For the text-containing cell, return its midpoint in [X, Y] coordinate format. 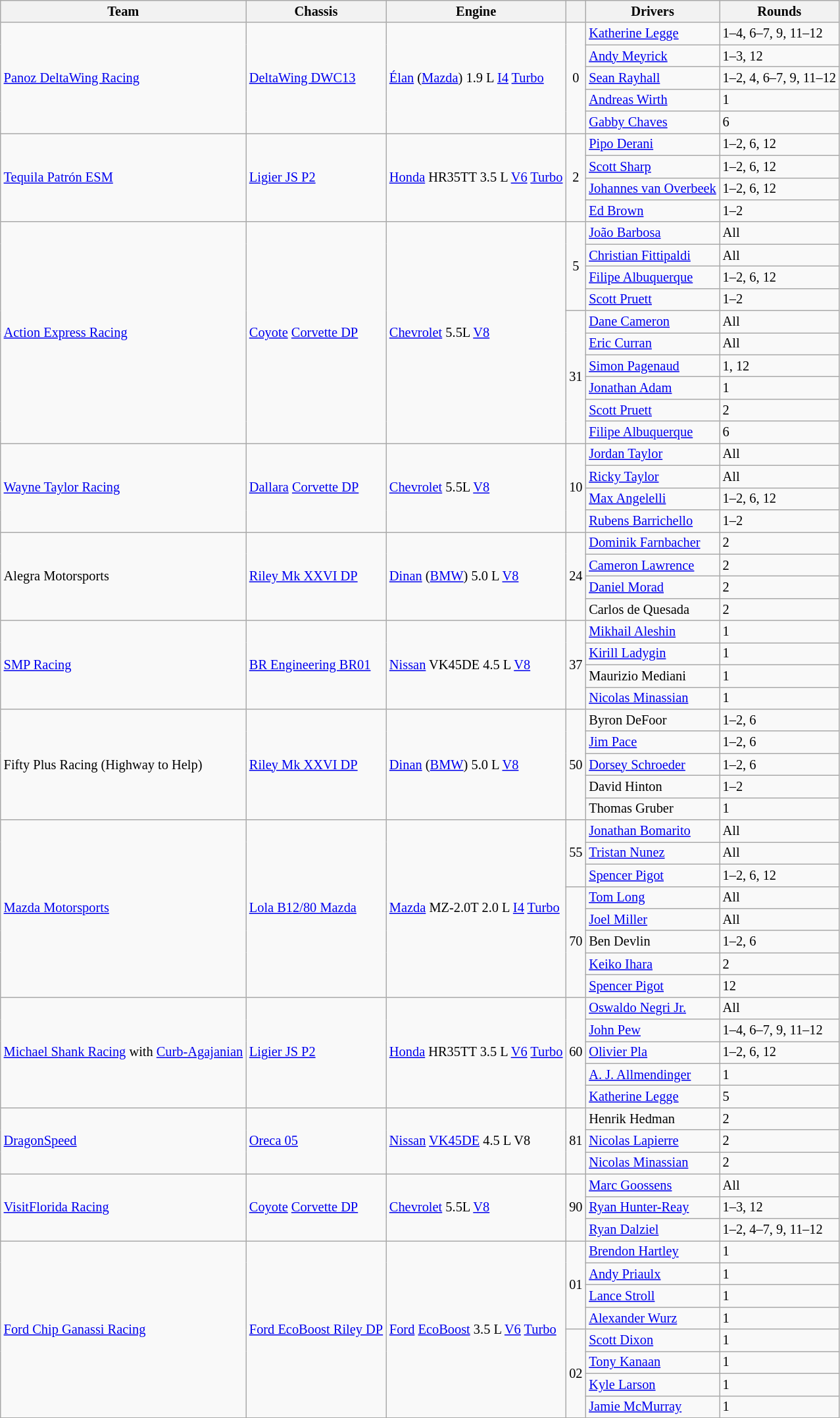
Jonathan Bomarito [653, 831]
Andy Priaulx [653, 1274]
Andreas Wirth [653, 100]
Daniel Morad [653, 587]
Tequila Patrón ESM [124, 178]
Johannes van Overbeek [653, 189]
Wayne Taylor Racing [124, 487]
50 [576, 764]
10 [576, 487]
Dominik Farnbacher [653, 543]
Lola B12/80 Mazda [316, 908]
John Pew [653, 1030]
Action Express Racing [124, 333]
João Barbosa [653, 233]
Max Angelelli [653, 499]
Ryan Hunter-Reay [653, 1207]
Keiko Ihara [653, 964]
Mikhail Aleshin [653, 632]
DragonSpeed [124, 1141]
1–2, 4, 6–7, 9, 11–12 [779, 78]
Sean Rayhall [653, 78]
Oswaldo Negri Jr. [653, 1008]
Mazda MZ-2.0T 2.0 L I4 Turbo [476, 908]
Tristan Nunez [653, 853]
1–2, 4–7, 9, 11–12 [779, 1229]
Jordan Taylor [653, 454]
Olivier Pla [653, 1052]
37 [576, 665]
Tony Kanaan [653, 1362]
Dane Cameron [653, 322]
SMP Racing [124, 665]
Maurizio Mediani [653, 676]
BR Engineering BR01 [316, 665]
Dorsey Schroeder [653, 765]
Mazda Motorsports [124, 908]
Rubens Barrichello [653, 520]
Oreca 05 [316, 1141]
Panoz DeltaWing Racing [124, 78]
Élan (Mazda) 1.9 L I4 Turbo [476, 78]
Carlos de Quesada [653, 609]
Ben Devlin [653, 942]
Ford EcoBoost Riley DP [316, 1329]
Chassis [316, 11]
DeltaWing DWC13 [316, 78]
Ricky Taylor [653, 476]
A. J. Allmendinger [653, 1075]
Dallara Corvette DP [316, 487]
Eric Curran [653, 343]
0 [576, 78]
Christian Fittipaldi [653, 255]
David Hinton [653, 786]
Michael Shank Racing with Curb-Agajanian [124, 1052]
Jim Pace [653, 742]
Tom Long [653, 898]
Alegra Motorsports [124, 576]
90 [576, 1207]
Kyle Larson [653, 1384]
60 [576, 1052]
Simon Pagenaud [653, 366]
12 [779, 986]
Ed Brown [653, 211]
Byron DeFoor [653, 720]
Andy Meyrick [653, 56]
Scott Sharp [653, 166]
Team [124, 11]
Alexander Wurz [653, 1318]
Marc Goossens [653, 1185]
Gabby Chaves [653, 122]
Rounds [779, 11]
Ryan Dalziel [653, 1229]
Cameron Lawrence [653, 565]
24 [576, 576]
01 [576, 1284]
Pipo Derani [653, 144]
1, 12 [779, 366]
Ford EcoBoost 3.5 L V6 Turbo [476, 1329]
Scott Dixon [653, 1340]
Nicolas Lapierre [653, 1141]
VisitFlorida Racing [124, 1207]
Jonathan Adam [653, 388]
Drivers [653, 11]
Ford Chip Ganassi Racing [124, 1329]
31 [576, 377]
Thomas Gruber [653, 809]
Joel Miller [653, 919]
Kirill Ladygin [653, 653]
55 [576, 853]
Engine [476, 11]
70 [576, 942]
Brendon Hartley [653, 1252]
02 [576, 1374]
Jamie McMurray [653, 1407]
Henrik Hedman [653, 1119]
Lance Stroll [653, 1296]
Fifty Plus Racing (Highway to Help) [124, 764]
81 [576, 1141]
